Locate the cell with the specified text and output its (x, y) center coordinate. 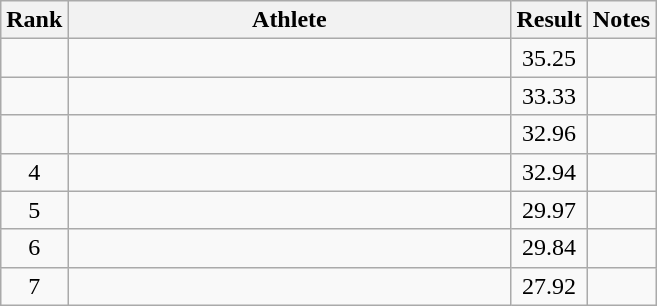
Rank (34, 20)
27.92 (549, 286)
Notes (621, 20)
6 (34, 248)
32.94 (549, 172)
29.84 (549, 248)
33.33 (549, 96)
7 (34, 286)
35.25 (549, 58)
Result (549, 20)
32.96 (549, 134)
4 (34, 172)
Athlete (290, 20)
5 (34, 210)
29.97 (549, 210)
